Search for the cell housing the specified text and yield its (X, Y) center coordinate. 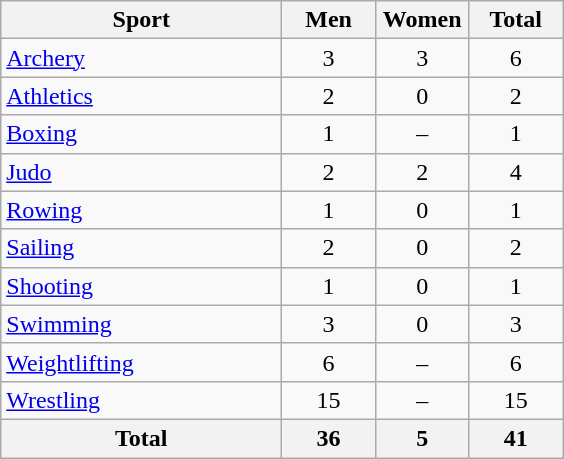
Boxing (142, 134)
Judo (142, 172)
Archery (142, 58)
Athletics (142, 96)
36 (329, 438)
Men (329, 20)
Weightlifting (142, 362)
Sport (142, 20)
5 (422, 438)
Women (422, 20)
Swimming (142, 324)
Wrestling (142, 400)
Shooting (142, 286)
Sailing (142, 248)
4 (516, 172)
41 (516, 438)
Rowing (142, 210)
